Determine the (X, Y) coordinate at the center of the cell enclosing the given text.  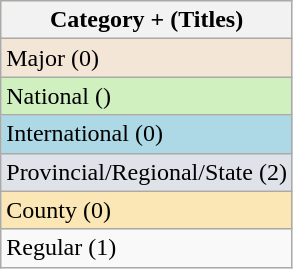
Regular (1) (147, 248)
National () (147, 96)
Provincial/Regional/State (2) (147, 172)
County (0) (147, 210)
International (0) (147, 134)
Category + (Titles) (147, 20)
Major (0) (147, 58)
